Find where the given text appears and provide that cell's center as (x, y) coordinate. 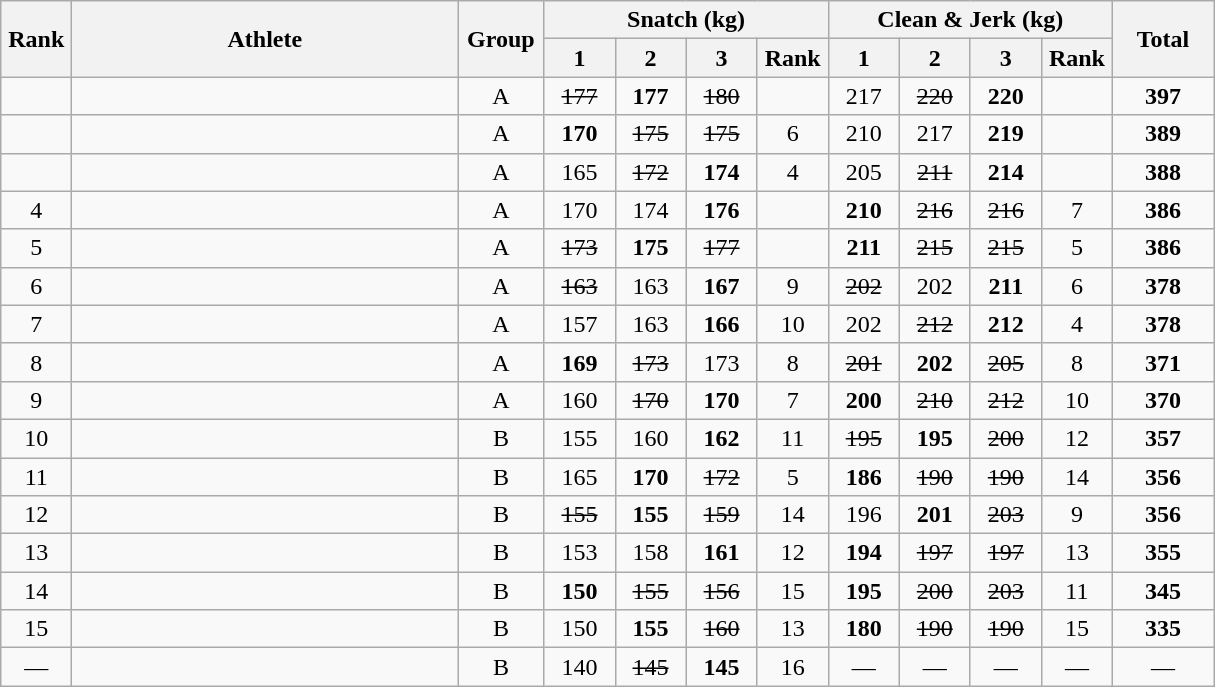
345 (1162, 591)
16 (792, 667)
Clean & Jerk (kg) (970, 20)
Total (1162, 39)
166 (722, 324)
335 (1162, 629)
370 (1162, 400)
371 (1162, 362)
167 (722, 286)
194 (864, 553)
156 (722, 591)
196 (864, 515)
169 (580, 362)
Athlete (265, 39)
397 (1162, 96)
219 (1006, 134)
388 (1162, 172)
162 (722, 438)
158 (650, 553)
355 (1162, 553)
Group (501, 39)
159 (722, 515)
186 (864, 477)
214 (1006, 172)
153 (580, 553)
357 (1162, 438)
140 (580, 667)
389 (1162, 134)
161 (722, 553)
157 (580, 324)
176 (722, 210)
Snatch (kg) (686, 20)
